Detect which cell encompasses the target text, then output its [x, y] center coordinate. 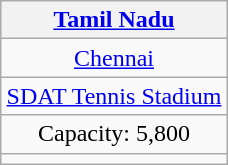
Chennai [114, 58]
SDAT Tennis Stadium [114, 96]
Capacity: 5,800 [114, 134]
Tamil Nadu [114, 20]
